Return the [x, y] coordinate for the center point of the cell that contains the specified text.  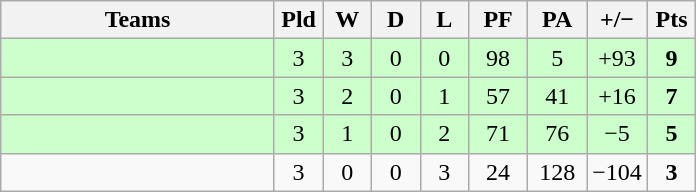
98 [498, 58]
41 [558, 96]
+/− [618, 20]
7 [672, 96]
D [396, 20]
L [444, 20]
−5 [618, 134]
76 [558, 134]
Pld [298, 20]
−104 [618, 172]
W [348, 20]
71 [498, 134]
PF [498, 20]
PA [558, 20]
57 [498, 96]
Pts [672, 20]
24 [498, 172]
128 [558, 172]
+16 [618, 96]
9 [672, 58]
Teams [138, 20]
+93 [618, 58]
